Extract the [x, y] coordinate from the center of the cell holding the provided text.  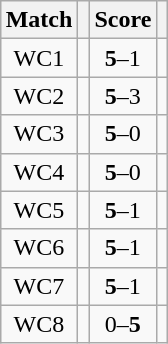
5–3 [123, 96]
WC1 [39, 58]
WC3 [39, 134]
0–5 [123, 324]
WC8 [39, 324]
WC2 [39, 96]
Match [39, 20]
Score [123, 20]
WC5 [39, 210]
WC6 [39, 248]
WC4 [39, 172]
WC7 [39, 286]
